Search for the cell housing the specified text and yield its [X, Y] center coordinate. 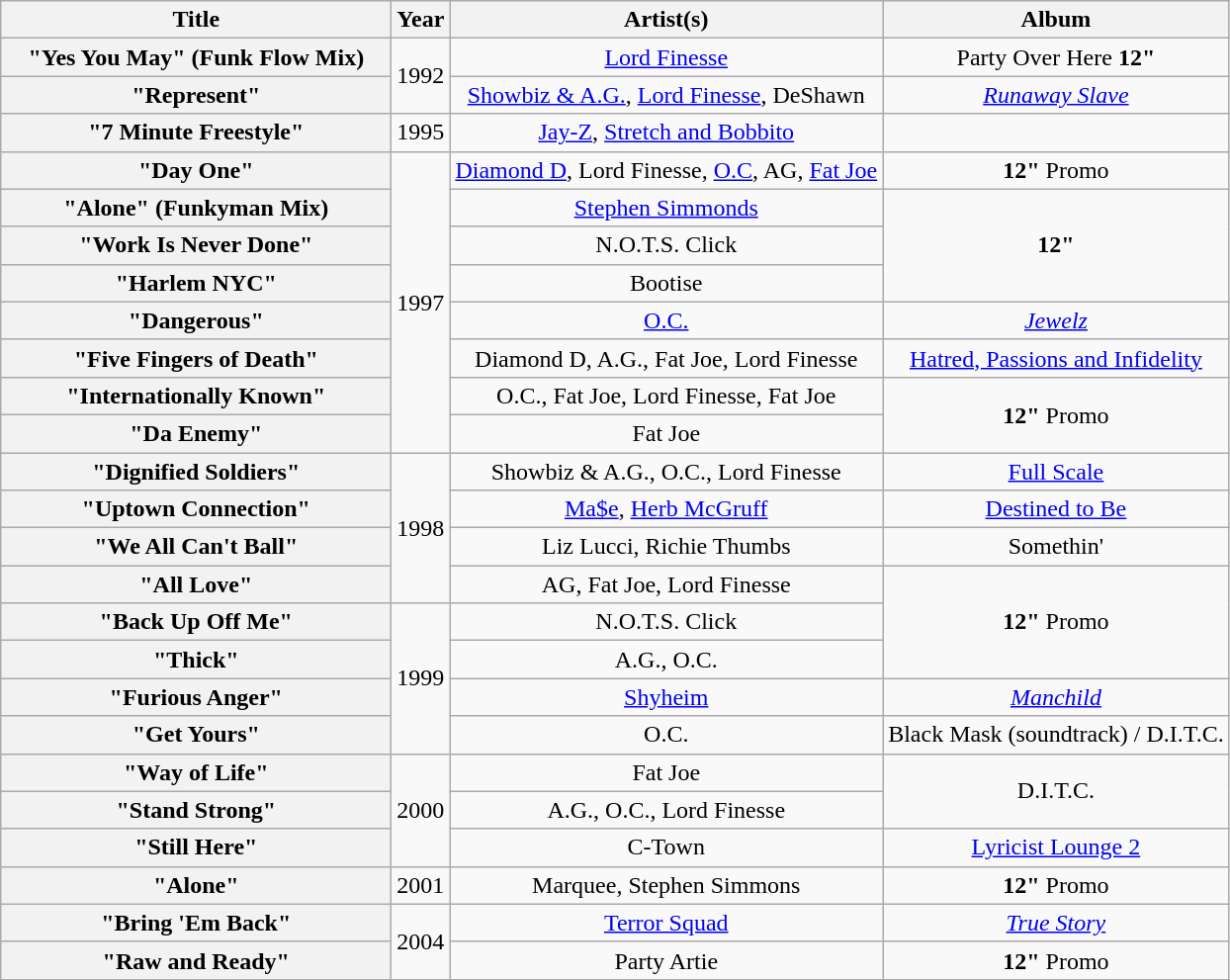
Title [196, 20]
"Thick" [196, 660]
"Harlem NYC" [196, 283]
2004 [421, 941]
"All Love" [196, 584]
1998 [421, 528]
"Five Fingers of Death" [196, 358]
Lyricist Lounge 2 [1056, 847]
"Raw and Ready" [196, 960]
2000 [421, 810]
Full Scale [1056, 472]
Artist(s) [666, 20]
Party Artie [666, 960]
Diamond D, Lord Finesse, O.C, AG, Fat Joe [666, 170]
"Work Is Never Done" [196, 245]
12" [1056, 245]
Manchild [1056, 697]
"Still Here" [196, 847]
Ma$e, Herb McGruff [666, 509]
"Da Enemy" [196, 433]
"Dignified Soldiers" [196, 472]
1997 [421, 302]
"Furious Anger" [196, 697]
True Story [1056, 923]
AG, Fat Joe, Lord Finesse [666, 584]
Showbiz & A.G., O.C., Lord Finesse [666, 472]
Runaway Slave [1056, 95]
Showbiz & A.G., Lord Finesse, DeShawn [666, 95]
"Uptown Connection" [196, 509]
Shyheim [666, 697]
1995 [421, 133]
1992 [421, 76]
Somethin' [1056, 547]
"Back Up Off Me" [196, 622]
"Alone" (Funkyman Mix) [196, 208]
Jewelz [1056, 320]
Destined to Be [1056, 509]
Diamond D, A.G., Fat Joe, Lord Finesse [666, 358]
Terror Squad [666, 923]
"Alone" [196, 885]
C-Town [666, 847]
"Stand Strong" [196, 810]
Album [1056, 20]
"Get Yours" [196, 735]
Party Over Here 12" [1056, 57]
"Bring 'Em Back" [196, 923]
Lord Finesse [666, 57]
"Day One" [196, 170]
O.C., Fat Joe, Lord Finesse, Fat Joe [666, 396]
"Internationally Known" [196, 396]
Stephen Simmonds [666, 208]
Jay-Z, Stretch and Bobbito [666, 133]
Black Mask (soundtrack) / D.I.T.C. [1056, 735]
"Yes You May" (Funk Flow Mix) [196, 57]
"Represent" [196, 95]
1999 [421, 678]
Marquee, Stephen Simmons [666, 885]
"7 Minute Freestyle" [196, 133]
"We All Can't Ball" [196, 547]
"Way of Life" [196, 772]
Hatred, Passions and Infidelity [1056, 358]
2001 [421, 885]
A.G., O.C., Lord Finesse [666, 810]
A.G., O.C. [666, 660]
Bootise [666, 283]
Year [421, 20]
Liz Lucci, Richie Thumbs [666, 547]
"Dangerous" [196, 320]
D.I.T.C. [1056, 791]
